Pinpoint the cell where the given text exists, returning its [X, Y] midpoint coordinate. 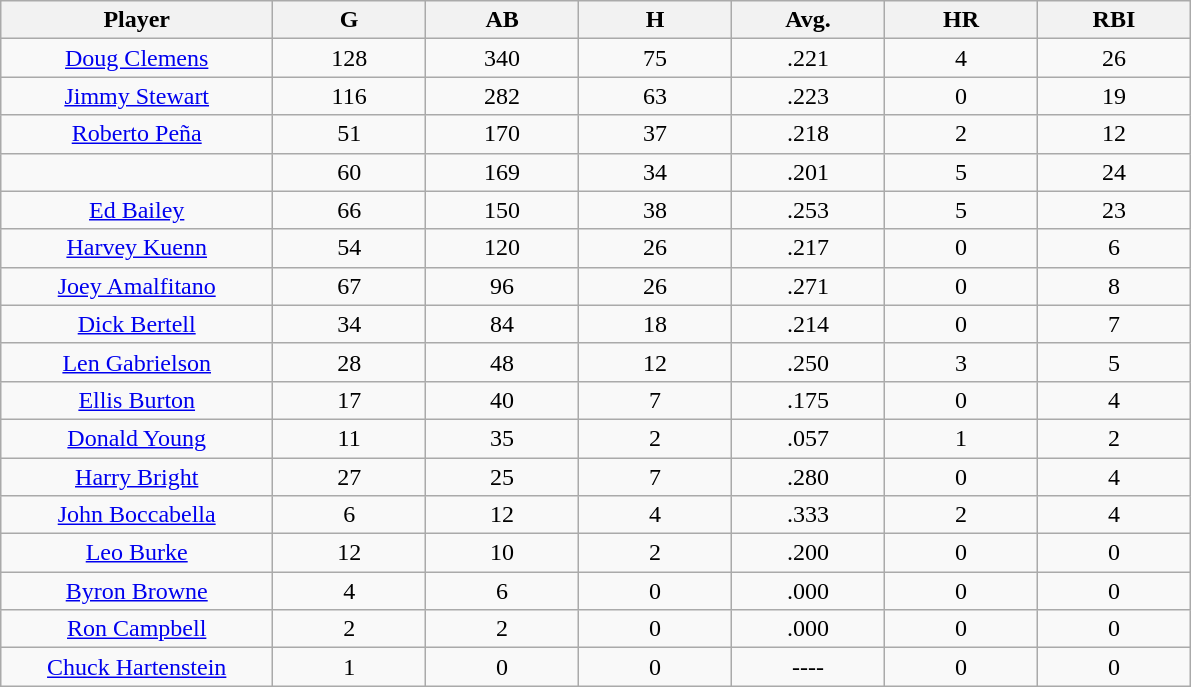
.280 [808, 477]
Ron Campbell [137, 629]
Ed Bailey [137, 210]
.253 [808, 210]
54 [350, 248]
282 [502, 96]
H [656, 20]
Player [137, 20]
Avg. [808, 20]
116 [350, 96]
25 [502, 477]
Dick Bertell [137, 324]
John Boccabella [137, 515]
17 [350, 400]
---- [808, 667]
Harvey Kuenn [137, 248]
84 [502, 324]
G [350, 20]
Leo Burke [137, 553]
63 [656, 96]
Byron Browne [137, 591]
19 [1114, 96]
40 [502, 400]
.175 [808, 400]
.214 [808, 324]
169 [502, 172]
48 [502, 362]
66 [350, 210]
120 [502, 248]
38 [656, 210]
11 [350, 438]
35 [502, 438]
.221 [808, 58]
150 [502, 210]
Donald Young [137, 438]
67 [350, 286]
128 [350, 58]
RBI [1114, 20]
.250 [808, 362]
.218 [808, 134]
170 [502, 134]
18 [656, 324]
Jimmy Stewart [137, 96]
.200 [808, 553]
3 [960, 362]
.217 [808, 248]
28 [350, 362]
.271 [808, 286]
.333 [808, 515]
27 [350, 477]
8 [1114, 286]
51 [350, 134]
10 [502, 553]
60 [350, 172]
340 [502, 58]
Roberto Peña [137, 134]
75 [656, 58]
.223 [808, 96]
Harry Bright [137, 477]
Ellis Burton [137, 400]
Doug Clemens [137, 58]
37 [656, 134]
Chuck Hartenstein [137, 667]
HR [960, 20]
AB [502, 20]
24 [1114, 172]
.057 [808, 438]
Len Gabrielson [137, 362]
96 [502, 286]
23 [1114, 210]
Joey Amalfitano [137, 286]
.201 [808, 172]
